For the text-containing cell, return its midpoint in (X, Y) coordinate format. 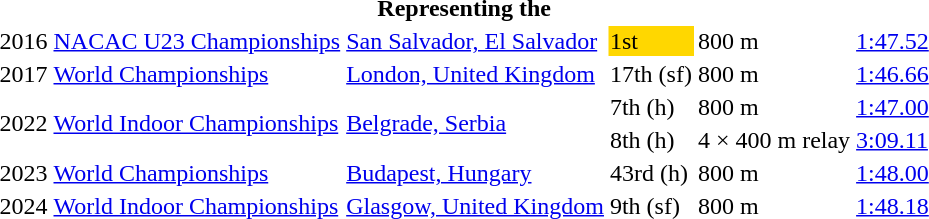
San Salvador, El Salvador (476, 41)
4 × 400 m relay (774, 140)
World Indoor Championships (197, 124)
Belgrade, Serbia (476, 124)
8th (h) (650, 140)
17th (sf) (650, 74)
1st (650, 41)
43rd (h) (650, 173)
London, United Kingdom (476, 74)
Budapest, Hungary (476, 173)
NACAC U23 Championships (197, 41)
7th (h) (650, 107)
